Determine the (x, y) coordinate at the center of the cell enclosing the given text.  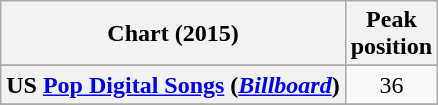
Chart (2015) (173, 34)
US Pop Digital Songs (Billboard) (173, 85)
36 (391, 85)
Peak position (391, 34)
